Detect which cell encompasses the target text, then output its [x, y] center coordinate. 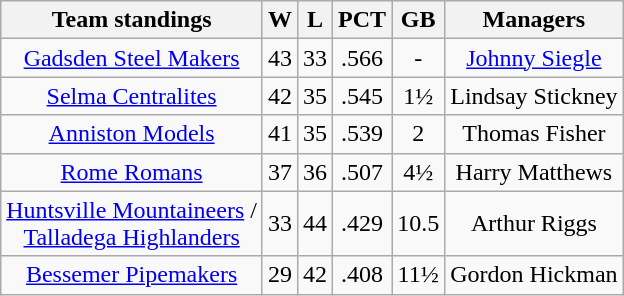
1½ [418, 96]
44 [316, 224]
Thomas Fisher [534, 134]
2 [418, 134]
Selma Centralites [132, 96]
PCT [362, 20]
Harry Matthews [534, 172]
Arthur Riggs [534, 224]
Lindsay Stickney [534, 96]
.545 [362, 96]
.507 [362, 172]
.539 [362, 134]
Gordon Hickman [534, 275]
29 [280, 275]
10.5 [418, 224]
4½ [418, 172]
- [418, 58]
.566 [362, 58]
Managers [534, 20]
Gadsden Steel Makers [132, 58]
Johnny Siegle [534, 58]
41 [280, 134]
.429 [362, 224]
W [280, 20]
Bessemer Pipemakers [132, 275]
43 [280, 58]
36 [316, 172]
L [316, 20]
Huntsville Mountaineers / Talladega Highlanders [132, 224]
11½ [418, 275]
37 [280, 172]
.408 [362, 275]
Rome Romans [132, 172]
Team standings [132, 20]
Anniston Models [132, 134]
GB [418, 20]
